Search for the cell housing the specified text and yield its [x, y] center coordinate. 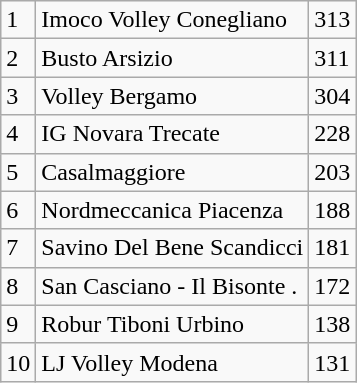
228 [332, 134]
Savino Del Bene Scandicci [172, 248]
San Casciano - Il Bisonte . [172, 286]
LJ Volley Modena [172, 362]
313 [332, 20]
Volley Bergamo [172, 96]
Robur Tiboni Urbino [172, 324]
203 [332, 172]
8 [18, 286]
1 [18, 20]
304 [332, 96]
10 [18, 362]
Busto Arsizio [172, 58]
3 [18, 96]
138 [332, 324]
Nordmeccanica Piacenza [172, 210]
Imoco Volley Conegliano [172, 20]
2 [18, 58]
9 [18, 324]
4 [18, 134]
Casalmaggiore [172, 172]
311 [332, 58]
6 [18, 210]
172 [332, 286]
188 [332, 210]
5 [18, 172]
131 [332, 362]
181 [332, 248]
7 [18, 248]
IG Novara Trecate [172, 134]
